Return (x, y) of the center of cell containing provided text 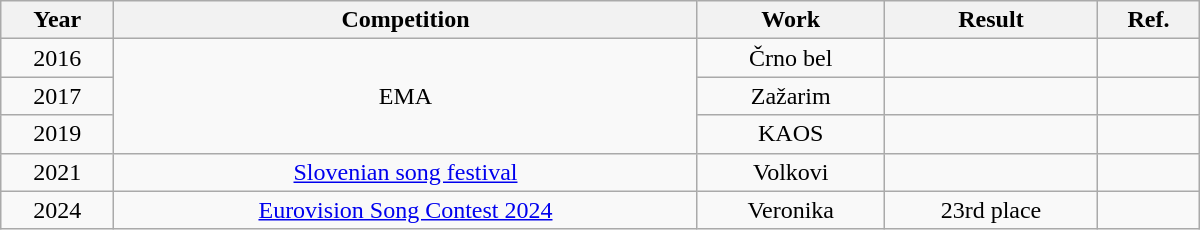
Črno bel (790, 58)
EMA (406, 96)
Ref. (1148, 20)
Volkovi (790, 172)
Competition (406, 20)
2021 (58, 172)
2024 (58, 210)
2016 (58, 58)
Slovenian song festival (406, 172)
KAOS (790, 134)
Zažarim (790, 96)
Veronika (790, 210)
Year (58, 20)
2019 (58, 134)
23rd place (991, 210)
Eurovision Song Contest 2024 (406, 210)
Work (790, 20)
Result (991, 20)
2017 (58, 96)
